Search for the cell housing the specified text and yield its [X, Y] center coordinate. 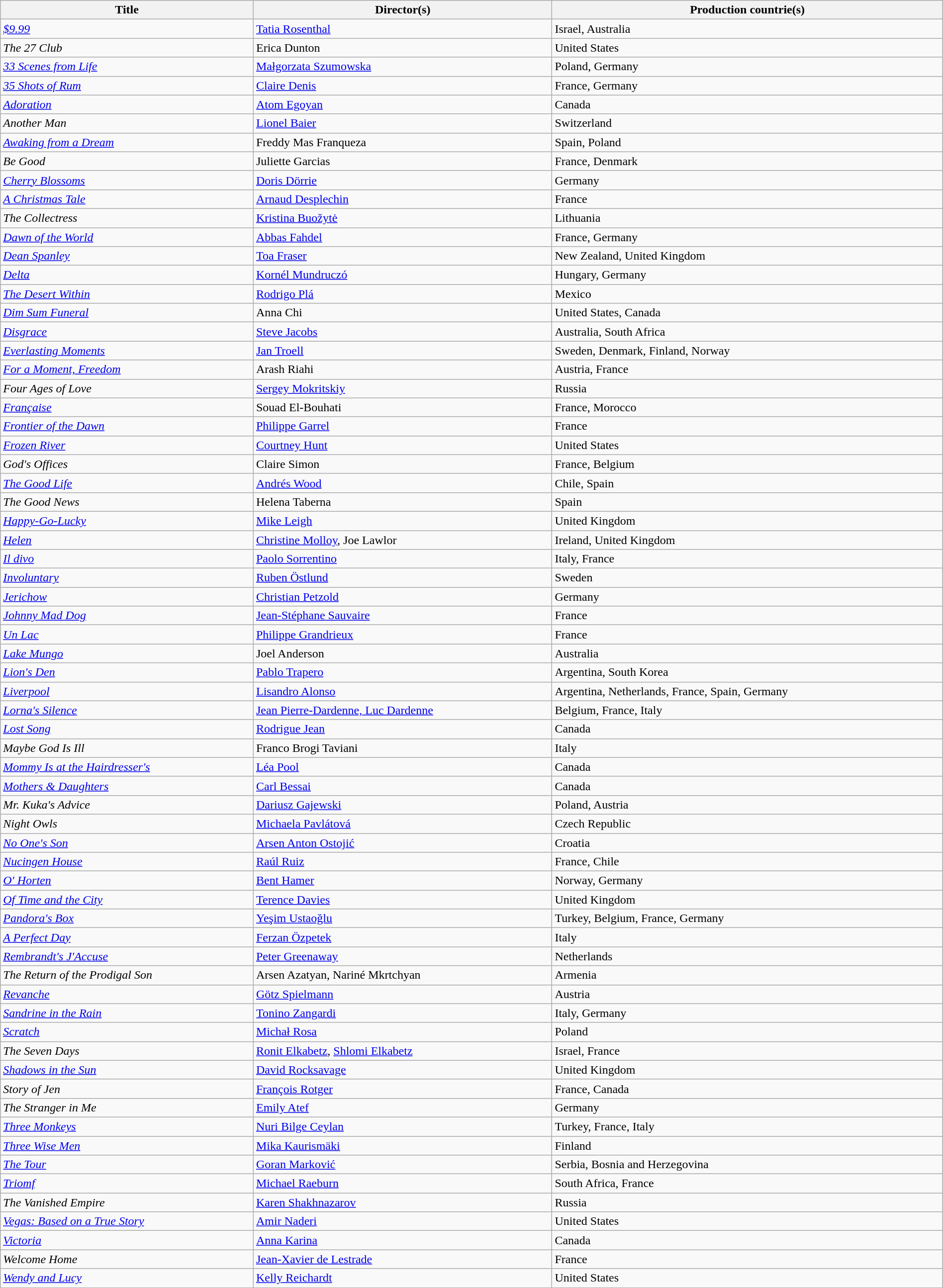
Belgium, France, Italy [747, 710]
The Good Life [127, 483]
Revanche [127, 994]
Abbas Fahdel [402, 237]
France, Chile [747, 862]
Sweden [747, 578]
Spain, Poland [747, 142]
Jean Pierre-Dardenne, Luc Dardenne [402, 710]
Mike Leigh [402, 521]
Carl Bessai [402, 786]
Kornél Mundruczó [402, 275]
Mexico [747, 294]
Sergey Mokritskiy [402, 388]
Andrés Wood [402, 483]
Amir Naderi [402, 1221]
The 27 Club [127, 48]
The Desert Within [127, 294]
Helen [127, 540]
The Return of the Prodigal Son [127, 975]
David Rocksavage [402, 1070]
Liverpool [127, 691]
Welcome Home [127, 1259]
France, Canada [747, 1089]
Goran Marković [402, 1165]
Delta [127, 275]
François Rotger [402, 1089]
Night Owls [127, 824]
35 Shots of Rum [127, 86]
Victoria [127, 1240]
Atom Egoyan [402, 104]
Disgrace [127, 332]
Czech Republic [747, 824]
Anna Chi [402, 313]
New Zealand, United Kingdom [747, 256]
God's Offices [127, 464]
Terence Davies [402, 900]
Christian Petzold [402, 597]
Toa Fraser [402, 256]
Australia, South Africa [747, 332]
Armenia [747, 975]
Arsen Azatyan, Nariné Mkrtchyan [402, 975]
Switzerland [747, 123]
Juliette Garcias [402, 161]
Kelly Reichardt [402, 1278]
Karen Shakhnazarov [402, 1202]
Paolo Sorrentino [402, 559]
France, Morocco [747, 407]
Mr. Kuka's Advice [127, 805]
Arash Riahi [402, 369]
Four Ages of Love [127, 388]
Three Wise Men [127, 1145]
The Seven Days [127, 1051]
Ronit Elkabetz, Shlomi Elkabetz [402, 1051]
The Collectress [127, 218]
Mothers & Daughters [127, 786]
Production countrie(s) [747, 10]
Maybe God Is Ill [127, 748]
Finland [747, 1145]
Rembrandt's J'Accuse [127, 956]
A Perfect Day [127, 937]
The Stranger in Me [127, 1107]
Lithuania [747, 218]
France, Denmark [747, 161]
Lionel Baier [402, 123]
Lorna's Silence [127, 710]
A Christmas Tale [127, 199]
Arsen Anton Ostojić [402, 843]
Adoration [127, 104]
Awaking from a Dream [127, 142]
Turkey, Belgium, France, Germany [747, 919]
Steve Jacobs [402, 332]
Title [127, 10]
Ireland, United Kingdom [747, 540]
Everlasting Moments [127, 351]
Philippe Garrel [402, 426]
Lisandro Alonso [402, 691]
Frozen River [127, 445]
Austria [747, 994]
Sweden, Denmark, Finland, Norway [747, 351]
Rodrigue Jean [402, 729]
Michaela Pavlátová [402, 824]
Johnny Mad Dog [127, 616]
Ruben Östlund [402, 578]
Chile, Spain [747, 483]
Christine Molloy, Joe Lawlor [402, 540]
Michael Raeburn [402, 1184]
Courtney Hunt [402, 445]
Philippe Grandrieux [402, 635]
Bent Hamer [402, 881]
Tatia Rosenthal [402, 29]
The Good News [127, 502]
Jean-Xavier de Lestrade [402, 1259]
Michał Rosa [402, 1032]
Claire Simon [402, 464]
Argentina, South Korea [747, 672]
Shadows in the Sun [127, 1070]
Argentina, Netherlands, France, Spain, Germany [747, 691]
Peter Greenaway [402, 956]
Croatia [747, 843]
Director(s) [402, 10]
Rodrigo Plá [402, 294]
Of Time and the City [127, 900]
France, Belgium [747, 464]
Mika Kaurismäki [402, 1145]
Nuri Bilge Ceylan [402, 1126]
Austria, France [747, 369]
Dim Sum Funeral [127, 313]
Doris Dörrie [402, 180]
United States, Canada [747, 313]
Małgorzata Szumowska [402, 67]
Poland [747, 1032]
Triomf [127, 1184]
Turkey, France, Italy [747, 1126]
The Vanished Empire [127, 1202]
Jan Troell [402, 351]
Kristina Buožytė [402, 218]
Cherry Blossoms [127, 180]
Ferzan Özpetek [402, 937]
Vegas: Based on a True Story [127, 1221]
O' Horten [127, 881]
Jerichow [127, 597]
Another Man [127, 123]
Sandrine in the Rain [127, 1013]
Mommy Is at the Hairdresser's [127, 767]
Yeşim Ustaoğlu [402, 919]
Freddy Mas Franqueza [402, 142]
Dean Spanley [127, 256]
Lion's Den [127, 672]
Israel, France [747, 1051]
Wendy and Lucy [127, 1278]
Scratch [127, 1032]
Il divo [127, 559]
Pandora's Box [127, 919]
Pablo Trapero [402, 672]
Française [127, 407]
Spain [747, 502]
Italy, France [747, 559]
Poland, Austria [747, 805]
The Tour [127, 1165]
Jean-Stéphane Sauvaire [402, 616]
Norway, Germany [747, 881]
Italy, Germany [747, 1013]
Hungary, Germany [747, 275]
Raúl Ruiz [402, 862]
Erica Dunton [402, 48]
Helena Taberna [402, 502]
Nucingen House [127, 862]
Franco Brogi Taviani [402, 748]
Happy-Go-Lucky [127, 521]
South Africa, France [747, 1184]
For a Moment, Freedom [127, 369]
Lake Mungo [127, 653]
Joel Anderson [402, 653]
Dawn of the World [127, 237]
Involuntary [127, 578]
Claire Denis [402, 86]
Emily Atef [402, 1107]
Australia [747, 653]
Three Monkeys [127, 1126]
Lost Song [127, 729]
Israel, Australia [747, 29]
Serbia, Bosnia and Herzegovina [747, 1165]
Netherlands [747, 956]
Anna Karina [402, 1240]
$9.99 [127, 29]
Dariusz Gajewski [402, 805]
Story of Jen [127, 1089]
Frontier of the Dawn [127, 426]
Un Lac [127, 635]
Léa Pool [402, 767]
33 Scenes from Life [127, 67]
Arnaud Desplechin [402, 199]
Be Good [127, 161]
Souad El-Bouhati [402, 407]
Tonino Zangardi [402, 1013]
Poland, Germany [747, 67]
No One's Son [127, 843]
Götz Spielmann [402, 994]
